Return (x, y) of the center of cell containing provided text 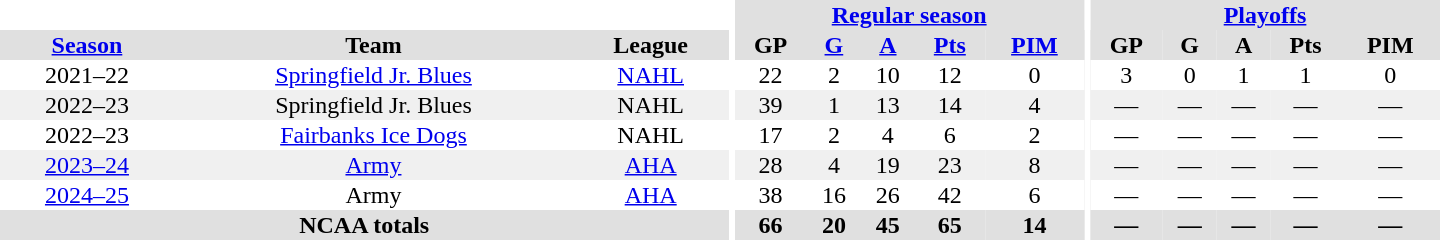
42 (950, 195)
Regular season (909, 15)
20 (834, 225)
45 (888, 225)
League (650, 45)
39 (770, 105)
28 (770, 165)
13 (888, 105)
Team (374, 45)
Season (87, 45)
65 (950, 225)
23 (950, 165)
38 (770, 195)
26 (888, 195)
Playoffs (1265, 15)
8 (1034, 165)
2021–22 (87, 75)
10 (888, 75)
16 (834, 195)
2024–25 (87, 195)
12 (950, 75)
2023–24 (87, 165)
NCAA totals (364, 225)
17 (770, 135)
19 (888, 165)
3 (1126, 75)
66 (770, 225)
Fairbanks Ice Dogs (374, 135)
22 (770, 75)
